Detect which cell encompasses the target text, then output its [X, Y] center coordinate. 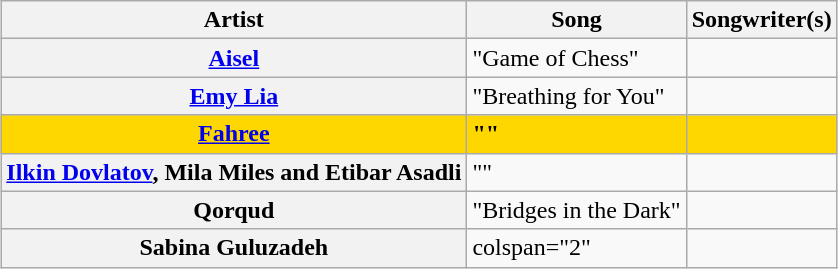
"Breathing for You" [576, 96]
colspan="2" [576, 248]
Ilkin Dovlatov, Mila Miles and Etibar Asadli [234, 172]
Artist [234, 20]
Aisel [234, 58]
Songwriter(s) [762, 20]
"Game of Chess" [576, 58]
Sabina Guluzadeh [234, 248]
Fahree [234, 134]
"Bridges in the Dark" [576, 210]
Qorqud [234, 210]
Song [576, 20]
Emy Lia [234, 96]
